Output the (x, y) coordinate of the center of the cell containing the given text.  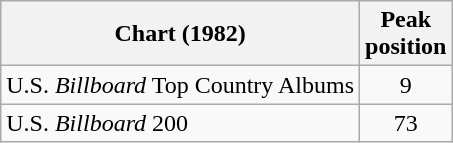
Peakposition (406, 34)
Chart (1982) (180, 34)
73 (406, 123)
U.S. Billboard Top Country Albums (180, 85)
U.S. Billboard 200 (180, 123)
9 (406, 85)
